Return the [x, y] coordinate for the center point of the cell that contains the specified text.  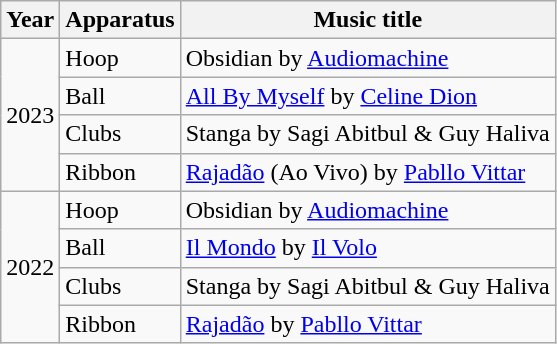
Apparatus [120, 20]
2023 [30, 115]
Il Mondo by Il Volo [368, 248]
All By Myself by Celine Dion [368, 96]
Rajadão (Ao Vivo) by Pabllo Vittar [368, 172]
Music title [368, 20]
Year [30, 20]
Rajadão by Pabllo Vittar [368, 324]
2022 [30, 267]
